Pinpoint the cell where the given text exists, returning its [X, Y] midpoint coordinate. 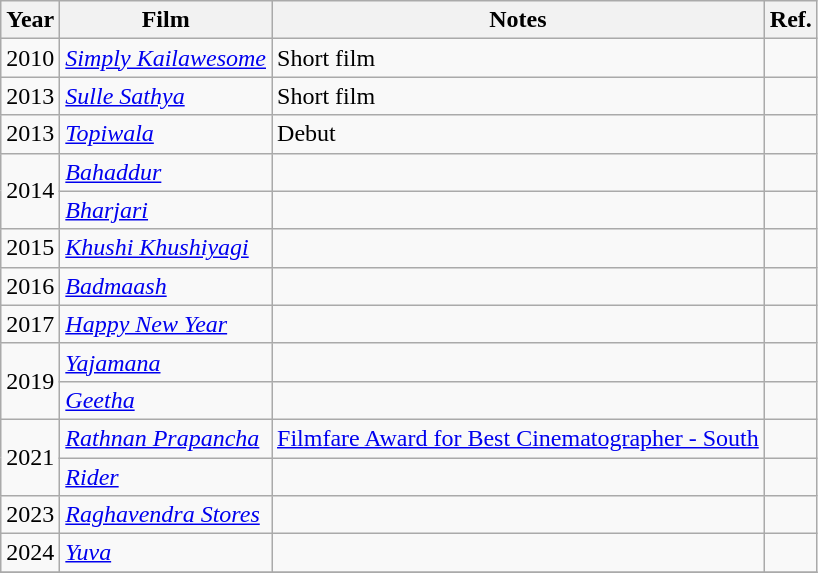
Happy New Year [166, 324]
2019 [30, 381]
Debut [518, 134]
Bharjari [166, 210]
Khushi Khushiyagi [166, 248]
Yajamana [166, 362]
Simply Kailawesome [166, 58]
2017 [30, 324]
Geetha [166, 400]
Ref. [790, 20]
2016 [30, 286]
Filmfare Award for Best Cinematographer - South [518, 438]
Year [30, 20]
Rathnan Prapancha [166, 438]
2015 [30, 248]
2021 [30, 457]
Raghavendra Stores [166, 515]
2014 [30, 191]
Bahaddur [166, 172]
2024 [30, 553]
Topiwala [166, 134]
Badmaash [166, 286]
Notes [518, 20]
Rider [166, 477]
2010 [30, 58]
Yuva [166, 553]
2023 [30, 515]
Sulle Sathya [166, 96]
Film [166, 20]
